From the cell containing the given text, extract its center point as [X, Y] coordinate. 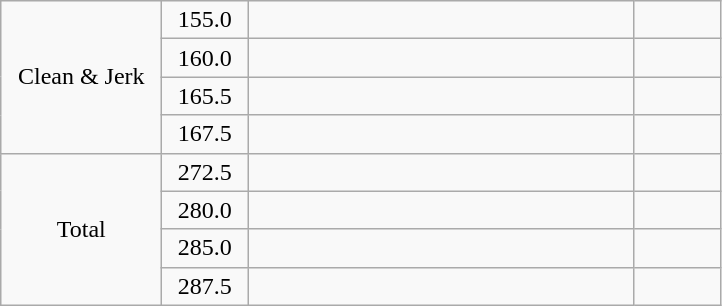
285.0 [205, 248]
165.5 [205, 96]
Clean & Jerk [82, 77]
280.0 [205, 210]
287.5 [205, 286]
155.0 [205, 20]
167.5 [205, 134]
Total [82, 229]
160.0 [205, 58]
272.5 [205, 172]
